Output the (X, Y) coordinate of the center of the cell containing the given text.  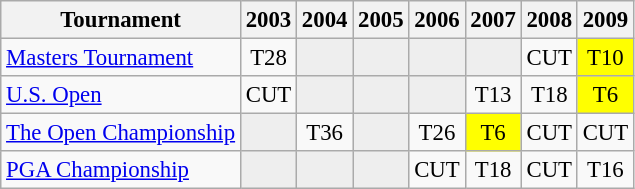
PGA Championship (121, 170)
2008 (549, 20)
2005 (381, 20)
2007 (493, 20)
2003 (268, 20)
2004 (325, 20)
T26 (437, 133)
2006 (437, 20)
The Open Championship (121, 133)
T16 (605, 170)
2009 (605, 20)
T10 (605, 58)
T13 (493, 95)
U.S. Open (121, 95)
T28 (268, 58)
Masters Tournament (121, 58)
T36 (325, 133)
Tournament (121, 20)
